Return the [X, Y] coordinate for the center point of the cell that contains the specified text.  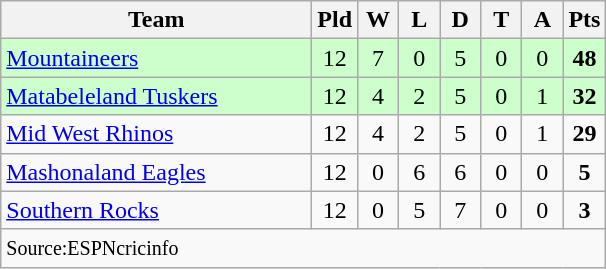
Pts [584, 20]
Source:ESPNcricinfo [304, 248]
29 [584, 134]
Mountaineers [156, 58]
48 [584, 58]
3 [584, 210]
Matabeleland Tuskers [156, 96]
Team [156, 20]
L [420, 20]
D [460, 20]
A [542, 20]
W [378, 20]
Southern Rocks [156, 210]
Pld [335, 20]
T [502, 20]
Mid West Rhinos [156, 134]
32 [584, 96]
Mashonaland Eagles [156, 172]
